Extract the (x, y) coordinate from the center of the cell holding the provided text.  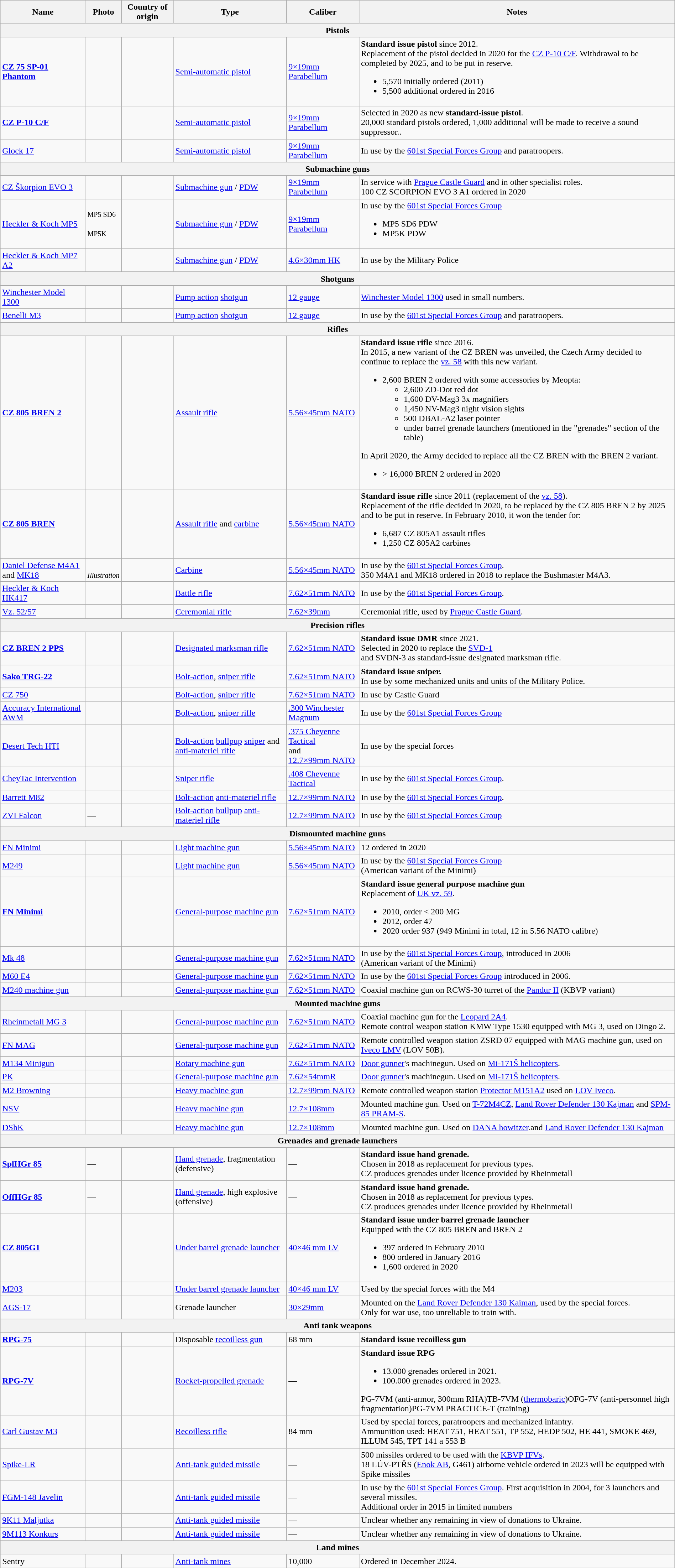
Ordered in December 2024. (517, 1561)
In use by the 601st Special Forces GroupMP5 SD6 PDWMP5K PDW (517, 224)
.375 Cheyenne Tactical and 12.7×99mm NATO (323, 746)
Standard issue recoilless gun (517, 1339)
9K11 Maljutka (43, 1520)
Assault rifle (230, 412)
Remote controlled weapon station ZSRD 07 equipped with MAG machine gun, used on Iveco LMV (LOV 50B). (517, 1045)
Sako TRG-22 (43, 676)
Bolt-action bullpup anti-materiel rifle (230, 815)
ZVI Falcon (43, 815)
Selected in 2020 as new standard-issue pistol.20,000 standard pistols ordered, 1,000 additional will be made to receive a sound suppressor.. (517, 123)
CZ P-10 C/F (43, 123)
Rocket-propelled grenade (230, 1381)
Pistols (337, 30)
Designated marksman rifle (230, 648)
Standard issue DMR since 2021.Selected in 2020 to replace the SVD-1and SVDN-3 as standard-issue designated marksman rifle. (517, 648)
Glock 17 (43, 150)
.300 Winchester Magnum (323, 713)
In use by the 601st Special Forces Group, introduced in 2006(American variant of the Minimi) (517, 958)
12 ordered in 2020 (517, 847)
68 mm (323, 1339)
Rifles (337, 329)
M60 E4 (43, 976)
Assault rifle and carbine (230, 524)
Disposable recoilless gun (230, 1339)
Vz. 52/57 (43, 612)
Mounted machine guns (337, 1003)
4.6×30mm HK (323, 260)
Coaxial machine gun for the Leopard 2A4.Remote control weapon station KMW Type 1530 equipped with MG 3, used on Dingo 2. (517, 1022)
OffHGr 85 (43, 1197)
Barrett M82 (43, 797)
Hand grenade, high explosive (offensive) (230, 1197)
Photo (103, 12)
Sentry (43, 1561)
10,000 (323, 1561)
Bolt-action anti-materiel rifle (230, 797)
CZ Škorpion EVO 3 (43, 187)
CZ 805 BREN 2 (43, 412)
Grenades and grenade launchers (337, 1141)
Land mines (337, 1547)
Shotguns (337, 279)
Ceremonial rifle (230, 612)
30×29mm (323, 1307)
Battle rifle (230, 593)
PK (43, 1077)
Winchester Model 1300 (43, 297)
Daniel Defense M4A1 and MK18 (43, 570)
Sniper rifle (230, 779)
CZ 805 BREN (43, 524)
FGM-148 Javelin (43, 1497)
Type (230, 12)
Mounted machine gun. Used on T-72M4CZ, Land Rover Defender 130 Kajman and SPM-85 PRAM-S. (517, 1108)
Submachine guns (337, 169)
Carl Gustav M3 (43, 1432)
CZ 75 SP-01 Phantom (43, 72)
Country of origin (147, 12)
7.62×39mm (323, 612)
M2 Browning (43, 1090)
Bolt-action bullpup sniper and anti-materiel rifle (230, 746)
.408 Cheyenne Tactical (323, 779)
Caliber (323, 12)
Illustration (103, 570)
Rotary machine gun (230, 1063)
7.62×54mmR (323, 1077)
Grenade launcher (230, 1307)
In use by Castle Guard (517, 695)
In use by the 601st Special Forces Group(American variant of the Minimi) (517, 866)
9M113 Konkurs (43, 1534)
Recoilless rifle (230, 1432)
NSV (43, 1108)
SplHGr 85 (43, 1164)
FN MAG (43, 1045)
In use by the 601st Special Forces Group introduced in 2006. (517, 976)
Benelli M3 (43, 315)
Dismounted machine guns (337, 834)
Carbine (230, 570)
Accuracy International AWM (43, 713)
In use by the Military Police (517, 260)
DShK (43, 1127)
In use by the special forces (517, 746)
In service with Prague Castle Guard and in other specialist roles.100 CZ SCORPION EVO 3 A1 ordered in 2020 (517, 187)
M240 machine gun (43, 990)
500 missiles ordered to be used with the KBVP IFVs.18 LÚV-PTŘS (Enok AB, G461) airborne vehicle ordered in 2023 will be equipped with Spike missiles (517, 1464)
Heckler & Koch MP5 (43, 224)
RPG-75 (43, 1339)
Heckler & Koch MP7 A2 (43, 260)
Precision rifles (337, 625)
Remote controlled weapon station Protector M151A2 used on LOV Iveco. (517, 1090)
In use by the 601st Special Forces Group. First acquisition in 2004, for 3 launchers and several missiles.Additional order in 2015 in limited numbers (517, 1497)
Spike-LR (43, 1464)
M249 (43, 866)
Anti-tank mines (230, 1561)
Mounted on the Land Rover Defender 130 Kajman, used by the special forces.Only for war use, too unreliable to train with. (517, 1307)
Standard issue sniper.In use by some mechanized units and units of the Military Police. (517, 676)
CZ 805G1 (43, 1248)
AGS-17 (43, 1307)
Name (43, 12)
Coaxial machine gun on RCWS-30 turret of the Pandur II (KBVP variant) (517, 990)
CZ 750 (43, 695)
Mk 48 (43, 958)
Heckler & Koch HK417 (43, 593)
MP5 SD6MP5K (103, 224)
Hand grenade, fragmentation (defensive) (230, 1164)
Winchester Model 1300 used in small numbers. (517, 297)
M203 (43, 1289)
In use by the 601st Special Forces Group.350 M4A1 and MK18 ordered in 2018 to replace the Bushmaster M4A3. (517, 570)
Ceremonial rifle, used by Prague Castle Guard. (517, 612)
Rheinmetall MG 3 (43, 1022)
Notes (517, 12)
Used by the special forces with the M4 (517, 1289)
Mounted machine gun. Used on DANA howitzer.and Land Rover Defender 130 Kajman (517, 1127)
84 mm (323, 1432)
Anti tank weapons (337, 1326)
Desert Tech HTI (43, 746)
CZ BREN 2 PPS (43, 648)
RPG-7V (43, 1381)
CheyTac Intervention (43, 779)
M134 Minigun (43, 1063)
